From the cell containing the given text, extract its center point as [x, y] coordinate. 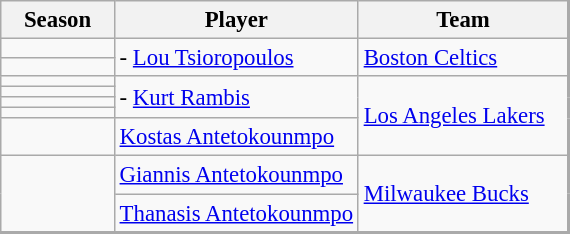
Kostas Antetokounmpo [236, 137]
- Kurt Rambis [236, 97]
Team [463, 20]
Los Angeles Lakers [463, 116]
Thanasis Antetokounmpo [236, 213]
Season [58, 20]
Boston Celtics [463, 57]
Giannis Antetokounmpo [236, 175]
- Lou Tsioropoulos [236, 57]
Player [236, 20]
Milwaukee Bucks [463, 194]
